Locate the cell with the specified text and output its (x, y) center coordinate. 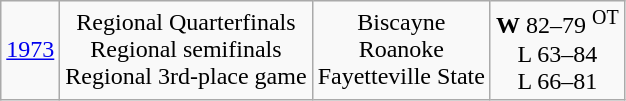
W 82–79 OTL 63–84L 66–81 (557, 50)
Regional QuarterfinalsRegional semifinalsRegional 3rd-place game (186, 50)
BiscayneRoanokeFayetteville State (401, 50)
1973 (30, 50)
